Pinpoint the cell where the given text exists, returning its (X, Y) midpoint coordinate. 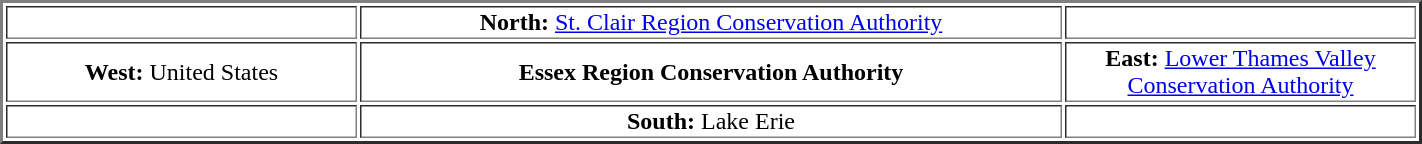
South: Lake Erie (711, 122)
West: United States (182, 72)
North: St. Clair Region Conservation Authority (711, 22)
Essex Region Conservation Authority (711, 72)
East: Lower Thames Valley Conservation Authority (1240, 72)
